Pinpoint the cell where the given text exists, returning its [x, y] midpoint coordinate. 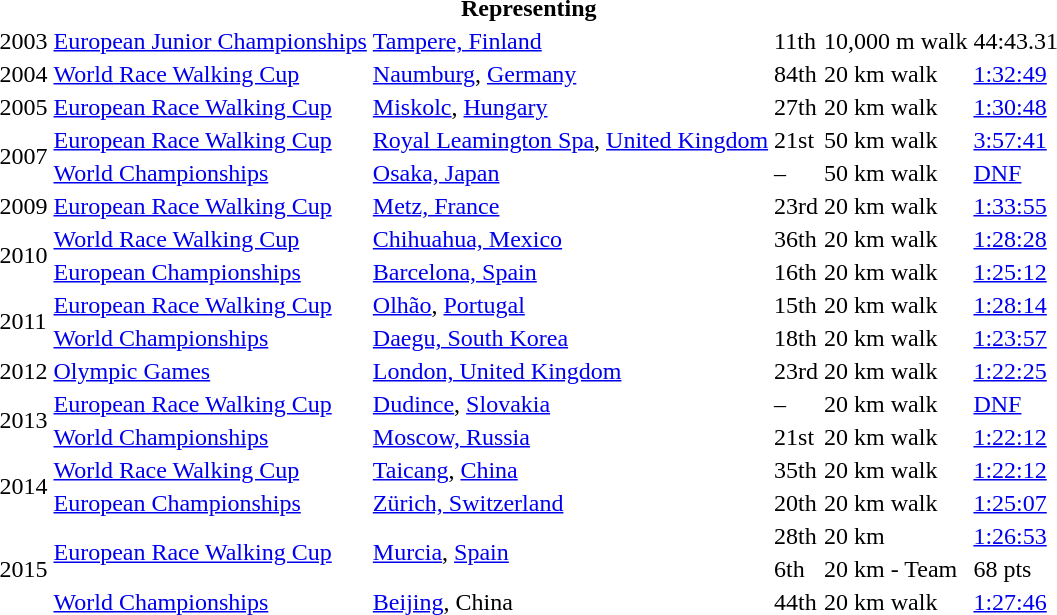
10,000 m walk [896, 41]
20 km [896, 536]
Metz, France [570, 206]
Dudince, Slovakia [570, 404]
20 km - Team [896, 569]
27th [796, 107]
Zürich, Switzerland [570, 503]
Naumburg, Germany [570, 74]
84th [796, 74]
Murcia, Spain [570, 552]
Barcelona, Spain [570, 272]
11th [796, 41]
Moscow, Russia [570, 437]
36th [796, 239]
15th [796, 305]
Osaka, Japan [570, 173]
20th [796, 503]
Miskolc, Hungary [570, 107]
Olhão, Portugal [570, 305]
Olympic Games [210, 371]
16th [796, 272]
Royal Leamington Spa, United Kingdom [570, 140]
35th [796, 470]
Tampere, Finland [570, 41]
6th [796, 569]
Chihuahua, Mexico [570, 239]
Daegu, South Korea [570, 338]
28th [796, 536]
Taicang, China [570, 470]
European Junior Championships [210, 41]
18th [796, 338]
London, United Kingdom [570, 371]
